Scan for the cell matching the given text and deliver its [x, y] coordinate at center. 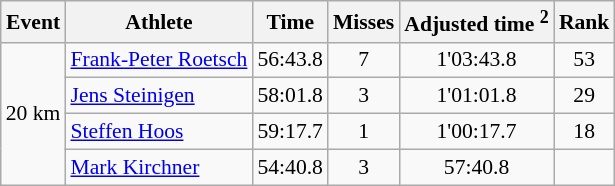
Steffen Hoos [158, 132]
56:43.8 [290, 60]
Rank [584, 22]
Adjusted time 2 [476, 22]
54:40.8 [290, 167]
7 [364, 60]
Athlete [158, 22]
1'00:17.7 [476, 132]
Misses [364, 22]
1 [364, 132]
53 [584, 60]
29 [584, 96]
1'03:43.8 [476, 60]
Time [290, 22]
Jens Steinigen [158, 96]
Mark Kirchner [158, 167]
18 [584, 132]
Frank-Peter Roetsch [158, 60]
Event [34, 22]
59:17.7 [290, 132]
20 km [34, 113]
57:40.8 [476, 167]
1'01:01.8 [476, 96]
58:01.8 [290, 96]
